Search for the cell housing the specified text and yield its [X, Y] center coordinate. 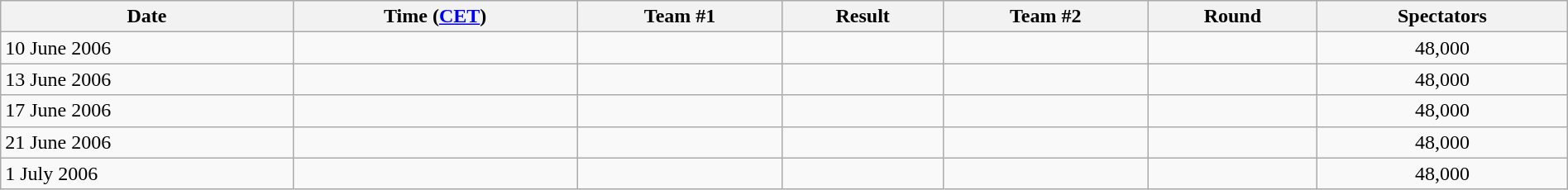
Spectators [1442, 17]
21 June 2006 [147, 142]
13 June 2006 [147, 79]
1 July 2006 [147, 173]
Time (CET) [435, 17]
Round [1232, 17]
10 June 2006 [147, 48]
Date [147, 17]
Team #1 [680, 17]
Team #2 [1045, 17]
Result [863, 17]
17 June 2006 [147, 111]
